Extract the [x, y] coordinate from the center of the cell holding the provided text.  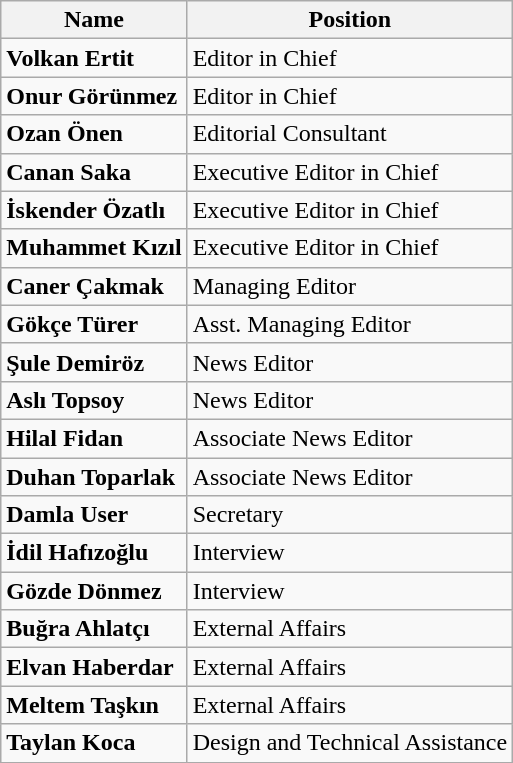
Elvan Haberdar [94, 667]
İdil Hafızoğlu [94, 553]
Position [350, 20]
Muhammet Kızıl [94, 248]
Editorial Consultant [350, 134]
Ozan Önen [94, 134]
Damla User [94, 515]
Design and Technical Assistance [350, 743]
Canan Saka [94, 172]
Hilal Fidan [94, 438]
Caner Çakmak [94, 286]
Name [94, 20]
Onur Görünmez [94, 96]
Asst. Managing Editor [350, 324]
Gözde Dönmez [94, 591]
Volkan Ertit [94, 58]
İskender Özatlı [94, 210]
Aslı Topsoy [94, 400]
Secretary [350, 515]
Duhan Toparlak [94, 477]
Buğra Ahlatçı [94, 629]
Gökçe Türer [94, 324]
Meltem Taşkın [94, 705]
Taylan Koca [94, 743]
Şule Demiröz [94, 362]
Managing Editor [350, 286]
